Output the (x, y) coordinate of the center of the cell containing the given text.  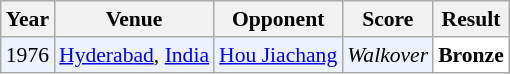
Hou Jiachang (278, 55)
Venue (134, 19)
1976 (28, 55)
Hyderabad, India (134, 55)
Opponent (278, 19)
Year (28, 19)
Result (471, 19)
Walkover (388, 55)
Bronze (471, 55)
Score (388, 19)
